Determine the [x, y] coordinate at the center of the cell enclosing the given text.  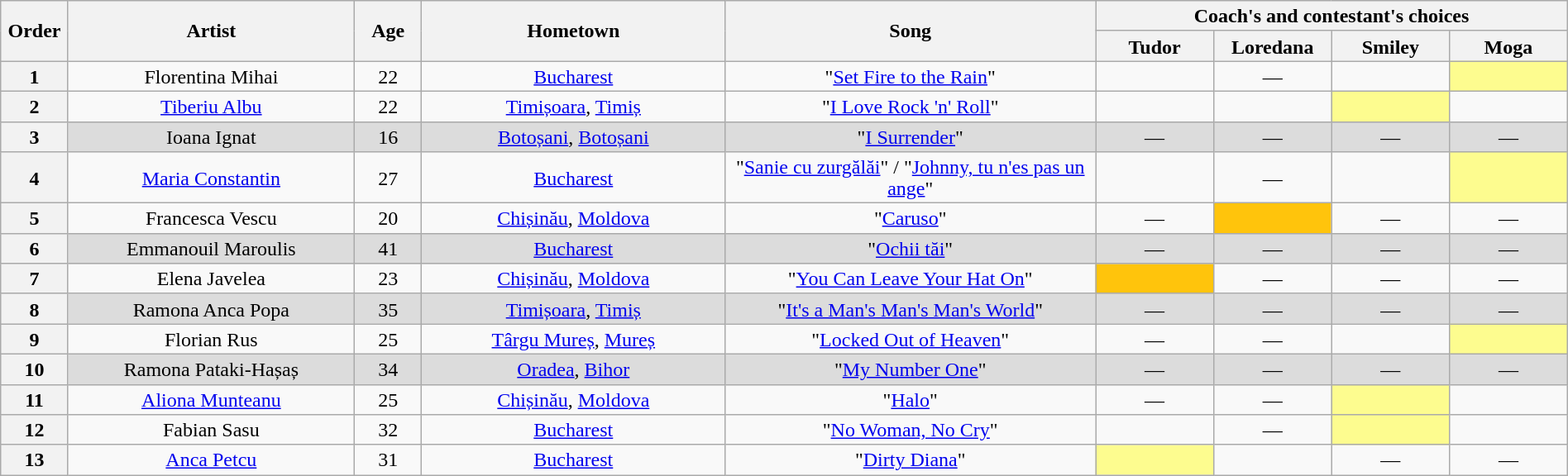
6 [35, 248]
"Halo" [911, 400]
12 [35, 430]
11 [35, 400]
5 [35, 218]
"Sanie cu zurgălăi" / "Johnny, tu n'es pas un ange" [911, 178]
Anca Petcu [211, 459]
Tiberiu Albu [211, 106]
Coach's and contestant's choices [1331, 17]
Florentina Mihai [211, 76]
Tudor [1154, 46]
Botoșani, Botoșani [574, 137]
"Dirty Diana" [911, 459]
Smiley [1391, 46]
1 [35, 76]
35 [389, 309]
13 [35, 459]
31 [389, 459]
Fabian Sasu [211, 430]
Ioana Ignat [211, 137]
"I Surrender" [911, 137]
"Ochii tăi" [911, 248]
"It's a Man's Man's Man's World" [911, 309]
Târgu Mureș, Mureș [574, 339]
Artist [211, 31]
Loredana [1272, 46]
27 [389, 178]
9 [35, 339]
Oradea, Bihor [574, 369]
7 [35, 279]
Ramona Anca Popa [211, 309]
"Locked Out of Heaven" [911, 339]
23 [389, 279]
8 [35, 309]
Florian Rus [211, 339]
Song [911, 31]
Emmanouil Maroulis [211, 248]
10 [35, 369]
Hometown [574, 31]
"You Can Leave Your Hat On" [911, 279]
"I Love Rock 'n' Roll" [911, 106]
"Caruso" [911, 218]
Aliona Munteanu [211, 400]
4 [35, 178]
Elena Javelea [211, 279]
Maria Constantin [211, 178]
Order [35, 31]
Ramona Pataki-Hașaș [211, 369]
Moga [1508, 46]
"Set Fire to the Rain" [911, 76]
2 [35, 106]
34 [389, 369]
Francesca Vescu [211, 218]
"My Number One" [911, 369]
3 [35, 137]
41 [389, 248]
16 [389, 137]
"No Woman, No Cry" [911, 430]
Age [389, 31]
32 [389, 430]
20 [389, 218]
